Search for the cell housing the specified text and yield its [X, Y] center coordinate. 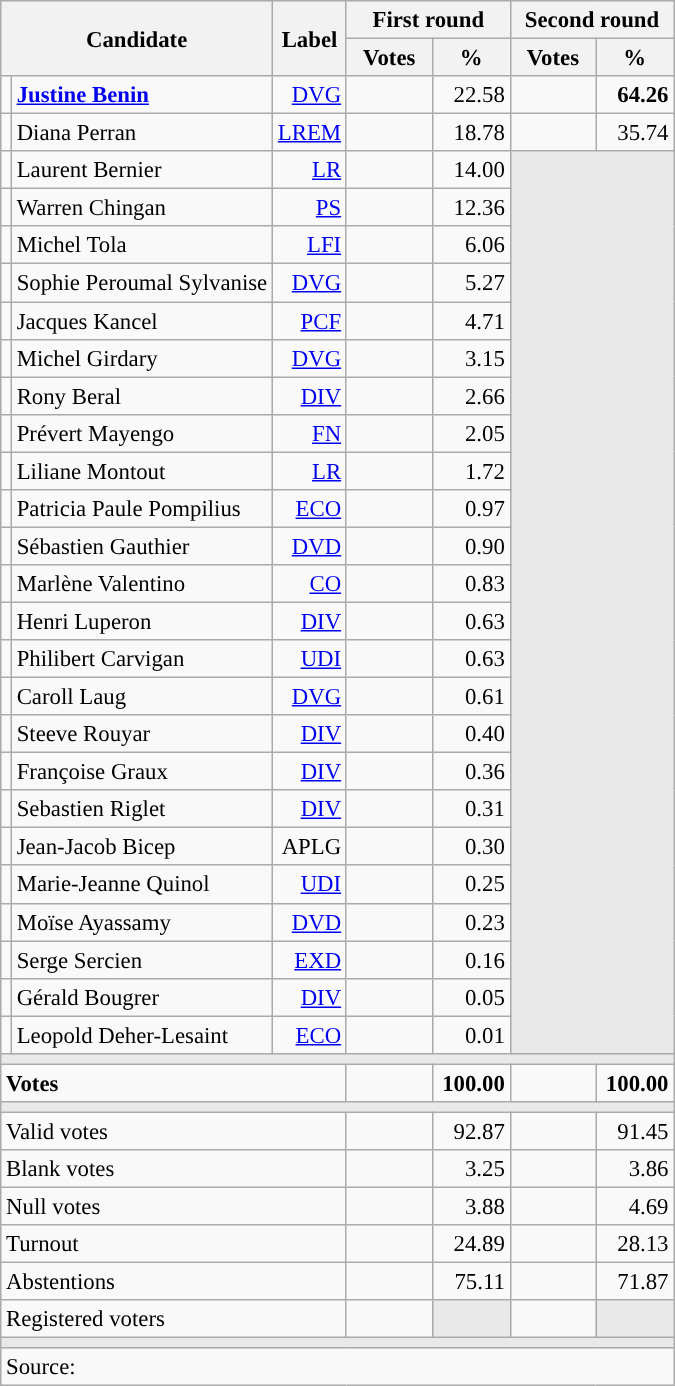
6.06 [471, 245]
Sebastien Riglet [142, 809]
12.36 [471, 208]
24.89 [471, 1244]
CO [310, 584]
2.66 [471, 396]
75.11 [471, 1282]
Gérald Bougrer [142, 997]
Marie-Jeanne Quinol [142, 885]
Jean-Jacob Bicep [142, 847]
0.90 [471, 546]
PS [310, 208]
Serge Sercien [142, 960]
Abstentions [174, 1282]
Label [310, 38]
0.25 [471, 885]
Steeve Rouyar [142, 734]
0.16 [471, 960]
Laurent Bernier [142, 170]
Turnout [174, 1244]
0.30 [471, 847]
Jacques Kancel [142, 321]
Warren Chingan [142, 208]
Sophie Peroumal Sylvanise [142, 283]
Françoise Graux [142, 772]
0.23 [471, 922]
0.36 [471, 772]
EXD [310, 960]
14.00 [471, 170]
0.31 [471, 809]
3.88 [471, 1207]
Source: [338, 1367]
Henri Luperon [142, 621]
Sébastien Gauthier [142, 546]
22.58 [471, 95]
First round [428, 20]
Philibert Carvigan [142, 659]
18.78 [471, 133]
5.27 [471, 283]
LREM [310, 133]
Michel Girdary [142, 358]
0.83 [471, 584]
64.26 [635, 95]
APLG [310, 847]
LFI [310, 245]
3.25 [471, 1169]
Null votes [174, 1207]
Diana Perran [142, 133]
Second round [592, 20]
0.97 [471, 509]
Leopold Deher-Lesaint [142, 1035]
1.72 [471, 471]
Registered voters [174, 1319]
0.05 [471, 997]
28.13 [635, 1244]
0.01 [471, 1035]
Michel Tola [142, 245]
3.86 [635, 1169]
35.74 [635, 133]
Marlène Valentino [142, 584]
4.69 [635, 1207]
Caroll Laug [142, 697]
Blank votes [174, 1169]
4.71 [471, 321]
Rony Beral [142, 396]
Patricia Paule Pompilius [142, 509]
Moïse Ayassamy [142, 922]
Prévert Mayengo [142, 433]
Valid votes [174, 1131]
PCF [310, 321]
2.05 [471, 433]
91.45 [635, 1131]
0.40 [471, 734]
0.61 [471, 697]
Candidate [137, 38]
3.15 [471, 358]
Justine Benin [142, 95]
92.87 [471, 1131]
Liliane Montout [142, 471]
71.87 [635, 1282]
FN [310, 433]
